Return the (X, Y) coordinate for the center point of the cell that contains the specified text.  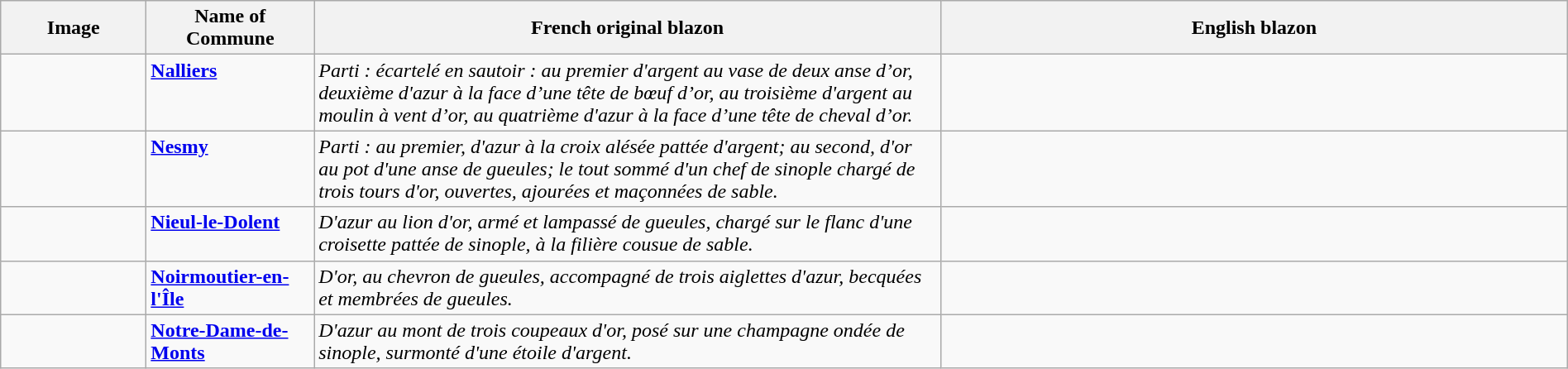
Nalliers (230, 93)
D'or, au chevron de gueules, accompagné de trois aiglettes d'azur, becquées et membrées de gueules. (628, 288)
Name of Commune (230, 28)
D'azur au mont de trois coupeaux d'or, posé sur une champagne ondée de sinople, surmonté d'une étoile d'argent. (628, 341)
Image (74, 28)
Nieul-le-Dolent (230, 233)
English blazon (1254, 28)
Noirmoutier-en-l'Île (230, 288)
Notre-Dame-de-Monts (230, 341)
French original blazon (628, 28)
Nesmy (230, 169)
D'azur au lion d'or, armé et lampassé de gueules, chargé sur le flanc d'une croisette pattée de sinople, à la filière cousue de sable. (628, 233)
